Scan for the cell matching the given text and deliver its (x, y) coordinate at center. 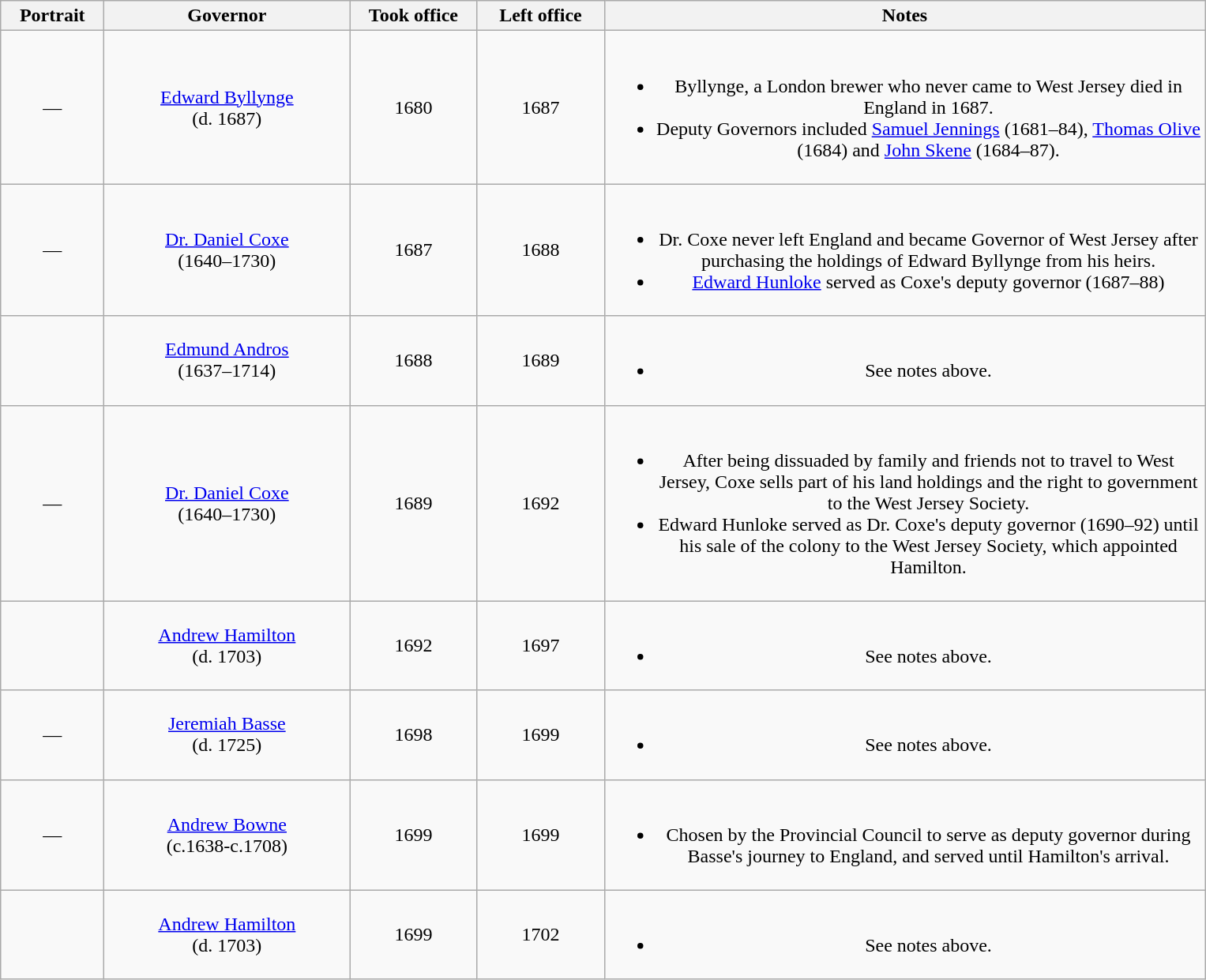
Portrait (52, 16)
Andrew Bowne (c.1638-c.1708) (227, 835)
Notes (905, 16)
Governor (227, 16)
1680 (414, 107)
Chosen by the Provincial Council to serve as deputy governor during Basse's journey to England, and served until Hamilton's arrival. (905, 835)
Edmund Andros (1637–1714) (227, 360)
1702 (540, 935)
1697 (540, 646)
Left office (540, 16)
Jeremiah Basse (d. 1725) (227, 734)
Edward Byllynge (d. 1687) (227, 107)
1698 (414, 734)
Took office (414, 16)
